Identify which cell holds the provided text, then report its [X, Y] central coordinate. 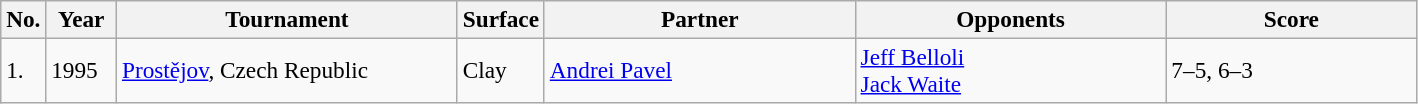
Jeff Belloli Jack Waite [1010, 70]
Surface [500, 19]
7–5, 6–3 [1292, 70]
Clay [500, 70]
Score [1292, 19]
Year [82, 19]
1995 [82, 70]
Tournament [288, 19]
1. [24, 70]
No. [24, 19]
Andrei Pavel [700, 70]
Partner [700, 19]
Prostějov, Czech Republic [288, 70]
Opponents [1010, 19]
